Determine the [x, y] coordinate at the center of the cell enclosing the given text.  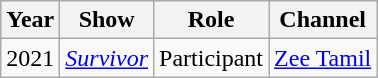
Survivor [107, 58]
Show [107, 20]
Zee Tamil [323, 58]
Participant [212, 58]
Year [30, 20]
Channel [323, 20]
2021 [30, 58]
Role [212, 20]
